Provide the [x, y] coordinate of the cell's center where the given text is located.  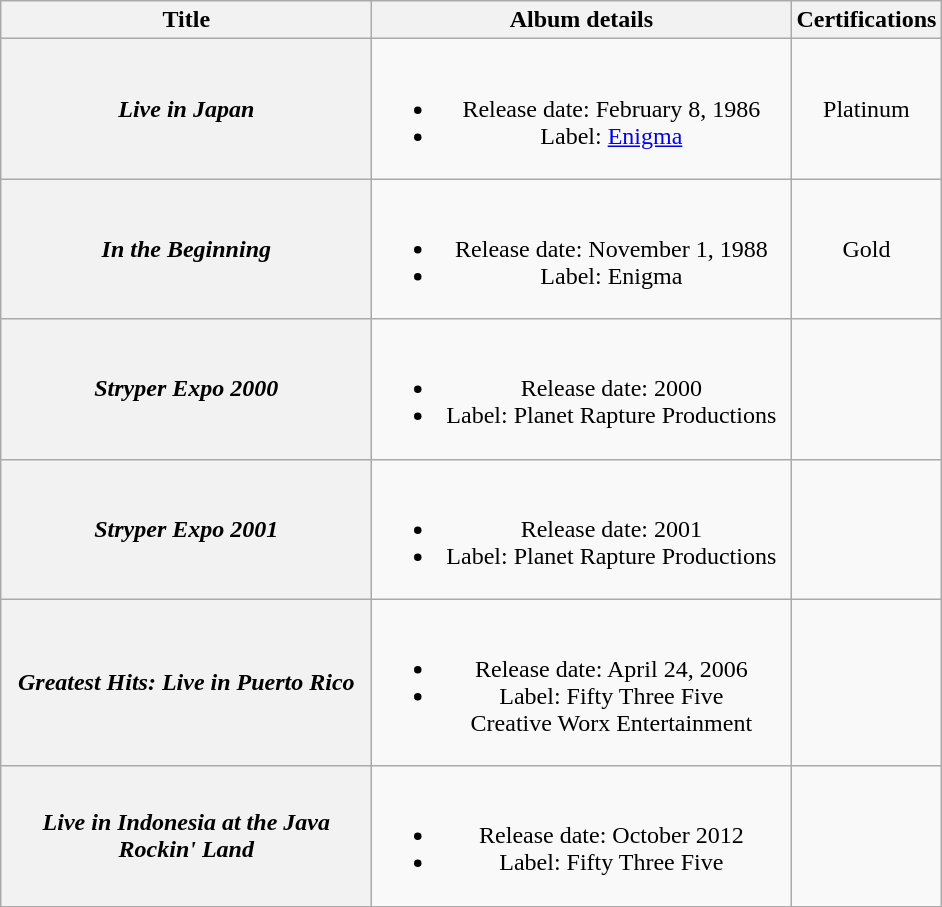
In the Beginning [186, 249]
Release date: 2000Label: Planet Rapture Productions [582, 389]
Live in Japan [186, 109]
Release date: April 24, 2006Label: Fifty Three FiveCreative Worx Entertainment [582, 682]
Certifications [866, 20]
Release date: February 8, 1986Label: Enigma [582, 109]
Greatest Hits: Live in Puerto Rico [186, 682]
Gold [866, 249]
Release date: October 2012Label: Fifty Three Five [582, 836]
Album details [582, 20]
Release date: November 1, 1988Label: Enigma [582, 249]
Title [186, 20]
Live in Indonesia at the Java Rockin' Land [186, 836]
Platinum [866, 109]
Release date: 2001Label: Planet Rapture Productions [582, 529]
Stryper Expo 2001 [186, 529]
Stryper Expo 2000 [186, 389]
